Output the (X, Y) coordinate of the center of the cell containing the given text.  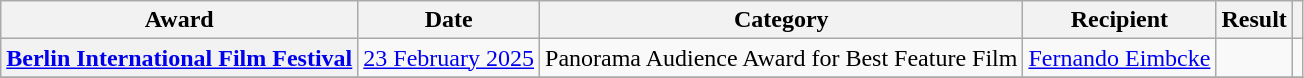
Award (180, 20)
Date (449, 20)
Fernando Eimbcke (1120, 58)
23 February 2025 (449, 58)
Panorama Audience Award for Best Feature Film (782, 58)
Result (1254, 20)
Recipient (1120, 20)
Category (782, 20)
Berlin International Film Festival (180, 58)
